Detect which cell encompasses the target text, then output its [x, y] center coordinate. 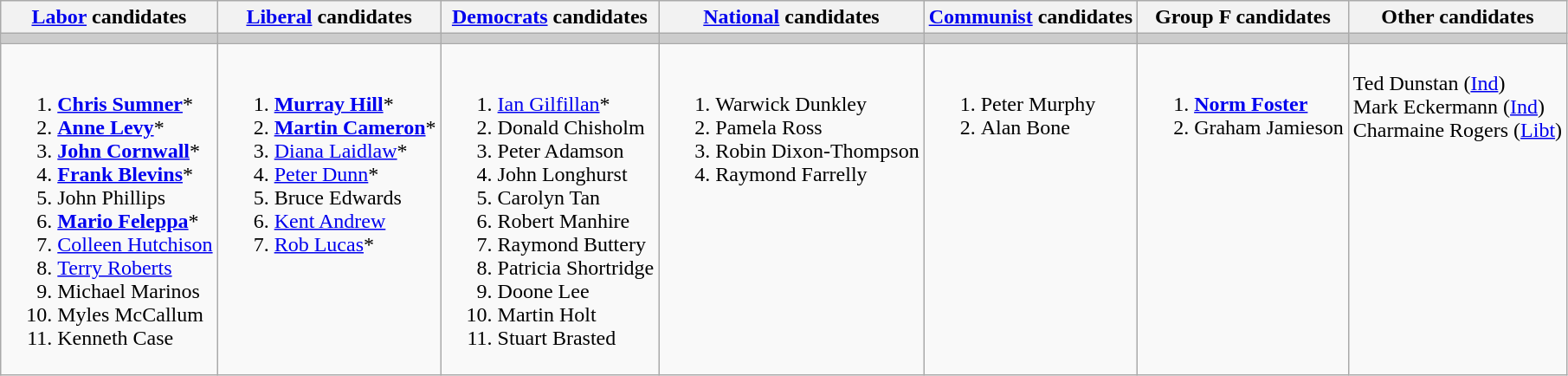
Liberal candidates [329, 17]
Communist candidates [1030, 17]
Ian Gilfillan*Donald ChisholmPeter AdamsonJohn LonghurstCarolyn TanRobert ManhireRaymond ButteryPatricia ShortridgeDoone LeeMartin HoltStuart Brasted [550, 210]
Group F candidates [1243, 17]
Norm FosterGraham Jamieson [1243, 210]
Other candidates [1457, 17]
Chris Sumner*Anne Levy*John Cornwall*Frank Blevins*John PhillipsMario Feleppa*Colleen HutchisonTerry RobertsMichael MarinosMyles McCallumKenneth Case [109, 210]
Democrats candidates [550, 17]
Peter MurphyAlan Bone [1030, 210]
Warwick DunkleyPamela RossRobin Dixon-ThompsonRaymond Farrelly [791, 210]
Labor candidates [109, 17]
Murray Hill*Martin Cameron*Diana Laidlaw*Peter Dunn*Bruce EdwardsKent AndrewRob Lucas* [329, 210]
National candidates [791, 17]
Ted Dunstan (Ind) Mark Eckermann (Ind) Charmaine Rogers (Libt) [1457, 210]
